Locate the cell with the specified text and output its (X, Y) center coordinate. 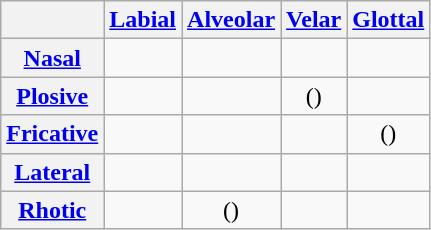
Rhotic (52, 210)
Alveolar (232, 20)
Labial (143, 20)
Plosive (52, 96)
Nasal (52, 58)
Lateral (52, 172)
Velar (314, 20)
Glottal (388, 20)
Fricative (52, 134)
